Locate the cell with the specified text and output its (x, y) center coordinate. 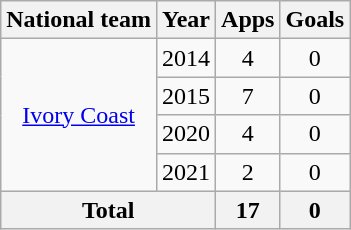
Goals (315, 20)
7 (248, 96)
National team (79, 20)
2021 (186, 172)
2 (248, 172)
17 (248, 210)
2014 (186, 58)
Total (108, 210)
Ivory Coast (79, 115)
Apps (248, 20)
2015 (186, 96)
2020 (186, 134)
Year (186, 20)
